Determine the (X, Y) coordinate at the center of the cell enclosing the given text.  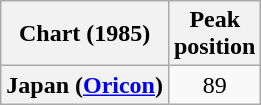
Peakposition (214, 34)
Japan (Oricon) (85, 85)
Chart (1985) (85, 34)
89 (214, 85)
